Return the (x, y) coordinate for the center point of the cell that contains the specified text.  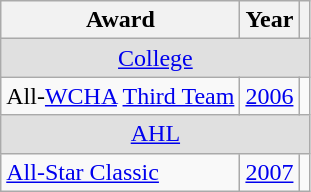
Year (270, 20)
All-WCHA Third Team (120, 96)
Award (120, 20)
All-Star Classic (120, 172)
2006 (270, 96)
College (156, 58)
2007 (270, 172)
AHL (156, 134)
